Extract the (X, Y) coordinate from the center of the cell holding the provided text.  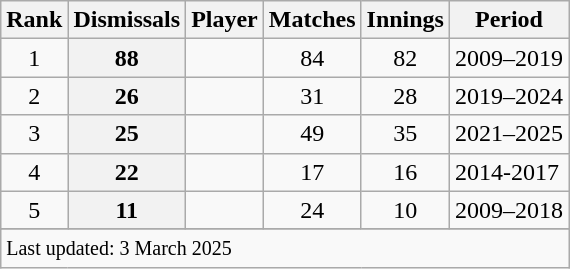
5 (34, 210)
Innings (405, 20)
4 (34, 172)
16 (405, 172)
25 (127, 134)
2009–2019 (508, 58)
10 (405, 210)
49 (312, 134)
Rank (34, 20)
26 (127, 96)
Last updated: 3 March 2025 (285, 248)
35 (405, 134)
2 (34, 96)
2019–2024 (508, 96)
84 (312, 58)
3 (34, 134)
28 (405, 96)
2014-2017 (508, 172)
82 (405, 58)
88 (127, 58)
Dismissals (127, 20)
2009–2018 (508, 210)
31 (312, 96)
22 (127, 172)
24 (312, 210)
1 (34, 58)
Player (225, 20)
11 (127, 210)
Period (508, 20)
Matches (312, 20)
2021–2025 (508, 134)
17 (312, 172)
